From the cell containing the given text, extract its center point as [x, y] coordinate. 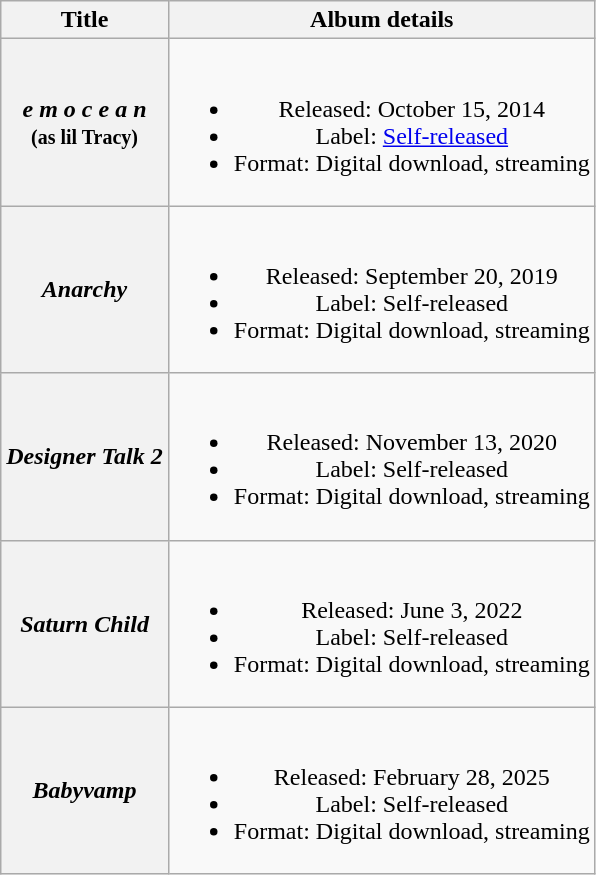
Babyvamp [85, 790]
Saturn Child [85, 624]
Released: September 20, 2019Label: Self-releasedFormat: Digital download, streaming [382, 290]
Title [85, 20]
Released: October 15, 2014Label: Self-releasedFormat: Digital download, streaming [382, 122]
Released: February 28, 2025Label: Self-releasedFormat: Digital download, streaming [382, 790]
Released: June 3, 2022Label: Self-releasedFormat: Digital download, streaming [382, 624]
Album details [382, 20]
Designer Talk 2 [85, 456]
Released: November 13, 2020Label: Self-releasedFormat: Digital download, streaming [382, 456]
e m o c e a n(as lil Tracy) [85, 122]
Anarchy [85, 290]
